Detect which cell encompasses the target text, then output its [X, Y] center coordinate. 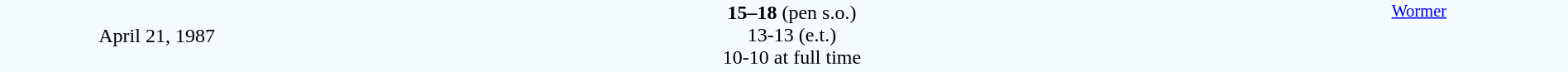
April 21, 1987 [157, 36]
Wormer [1419, 36]
15–18 (pen s.o.)13-13 (e.t.)10-10 at full time [791, 35]
